Scan for the cell matching the given text and deliver its (x, y) coordinate at center. 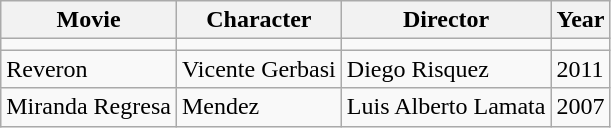
Director (446, 20)
Reveron (89, 69)
2011 (580, 69)
Movie (89, 20)
Diego Risquez (446, 69)
Vicente Gerbasi (258, 69)
2007 (580, 107)
Mendez (258, 107)
Year (580, 20)
Character (258, 20)
Luis Alberto Lamata (446, 107)
Miranda Regresa (89, 107)
